Search for the cell housing the specified text and yield its (x, y) center coordinate. 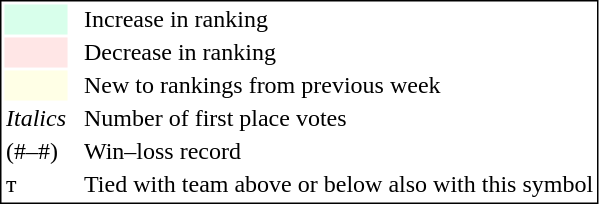
Increase in ranking (338, 19)
New to rankings from previous week (338, 85)
Tied with team above or below also with this symbol (338, 185)
Number of first place votes (338, 119)
т (36, 185)
(#–#) (36, 151)
Decrease in ranking (338, 53)
Win–loss record (338, 151)
Italics (36, 119)
